Return (X, Y) of the center of cell containing provided text 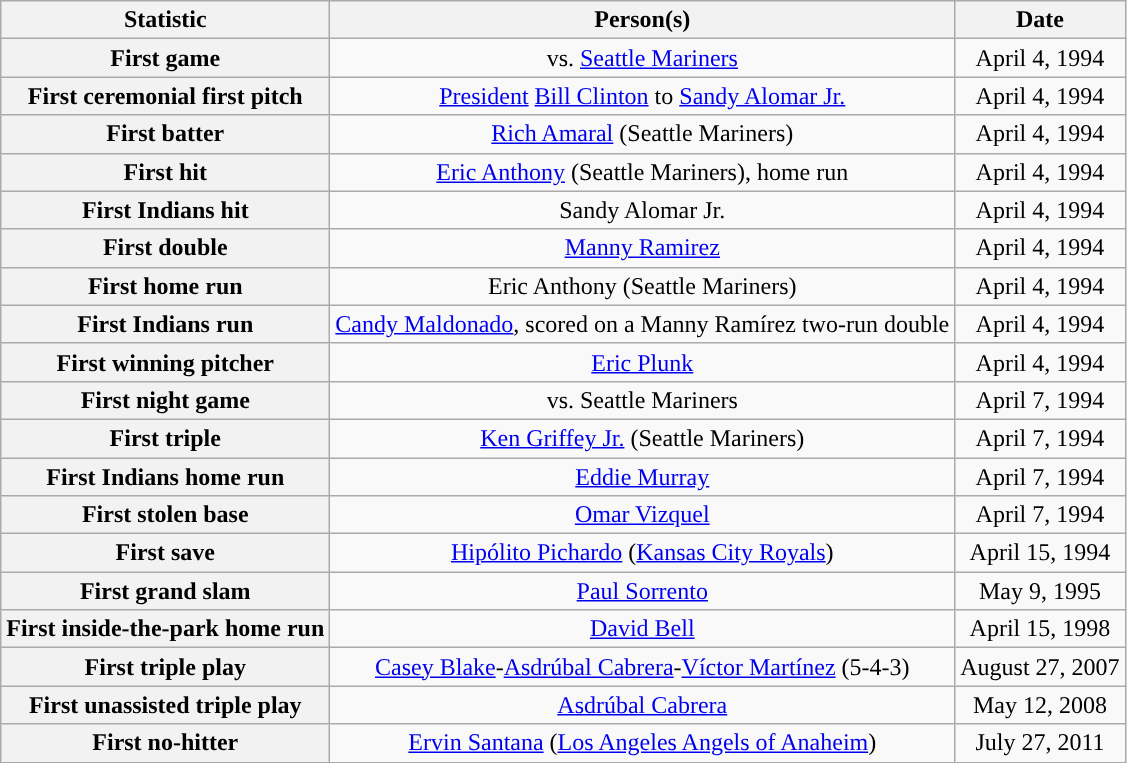
First triple play (166, 667)
First triple (166, 438)
July 27, 2011 (1040, 743)
Person(s) (642, 20)
Candy Maldonado, scored on a Manny Ramírez two-run double (642, 324)
First hit (166, 172)
First save (166, 553)
Eric Plunk (642, 362)
First double (166, 248)
Paul Sorrento (642, 591)
Asdrúbal Cabrera (642, 705)
Hipólito Pichardo (Kansas City Royals) (642, 553)
Ken Griffey Jr. (Seattle Mariners) (642, 438)
Eric Anthony (Seattle Mariners) (642, 286)
August 27, 2007 (1040, 667)
First Indians hit (166, 210)
First Indians home run (166, 477)
First stolen base (166, 515)
David Bell (642, 629)
Date (1040, 20)
Eddie Murray (642, 477)
First ceremonial first pitch (166, 96)
Casey Blake-Asdrúbal Cabrera-Víctor Martínez (5-4-3) (642, 667)
President Bill Clinton to Sandy Alomar Jr. (642, 96)
May 9, 1995 (1040, 591)
First Indians run (166, 324)
First winning pitcher (166, 362)
May 12, 2008 (1040, 705)
First no-hitter (166, 743)
First night game (166, 400)
First grand slam (166, 591)
First home run (166, 286)
Sandy Alomar Jr. (642, 210)
Rich Amaral (Seattle Mariners) (642, 134)
First game (166, 58)
April 15, 1998 (1040, 629)
Statistic (166, 20)
Omar Vizquel (642, 515)
April 15, 1994 (1040, 553)
Eric Anthony (Seattle Mariners), home run (642, 172)
First batter (166, 134)
First unassisted triple play (166, 705)
First inside-the-park home run (166, 629)
Ervin Santana (Los Angeles Angels of Anaheim) (642, 743)
Manny Ramirez (642, 248)
